Find where the given text appears and provide that cell's center as (x, y) coordinate. 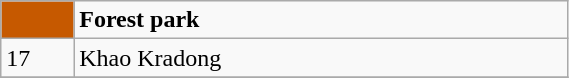
Forest park (321, 20)
17 (38, 58)
Khao Kradong (321, 58)
